Extract the [X, Y] coordinate from the center of the cell holding the provided text.  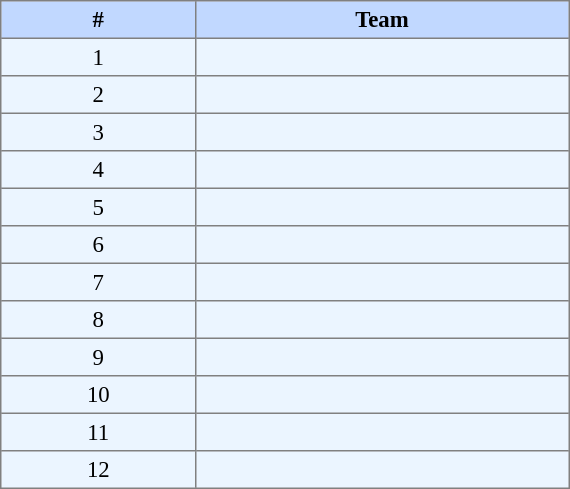
1 [98, 57]
5 [98, 207]
4 [98, 170]
12 [98, 470]
6 [98, 245]
7 [98, 282]
# [98, 20]
9 [98, 357]
10 [98, 395]
3 [98, 132]
8 [98, 320]
Team [382, 20]
2 [98, 95]
11 [98, 432]
